Scan for the cell matching the given text and deliver its [x, y] coordinate at center. 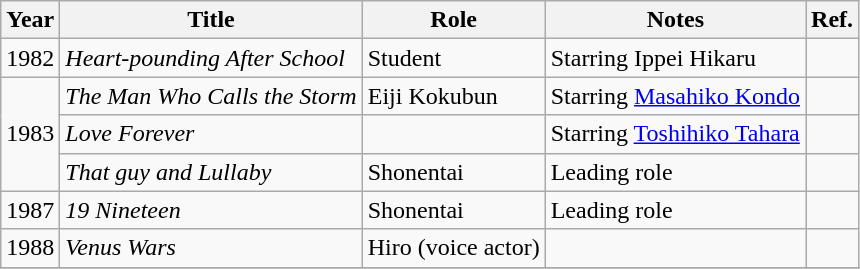
Starring Toshihiko Tahara [675, 134]
Notes [675, 20]
Starring Ippei Hikaru [675, 58]
That guy and Lullaby [211, 172]
1988 [30, 248]
The Man Who Calls the Storm [211, 96]
1987 [30, 210]
19 Nineteen [211, 210]
Role [454, 20]
Hiro (voice actor) [454, 248]
1982 [30, 58]
Starring Masahiko Kondo [675, 96]
1983 [30, 134]
Title [211, 20]
Love Forever [211, 134]
Ref. [832, 20]
Venus Wars [211, 248]
Student [454, 58]
Heart-pounding After School [211, 58]
Eiji Kokubun [454, 96]
Year [30, 20]
